Return the (x, y) coordinate for the center point of the cell that contains the specified text.  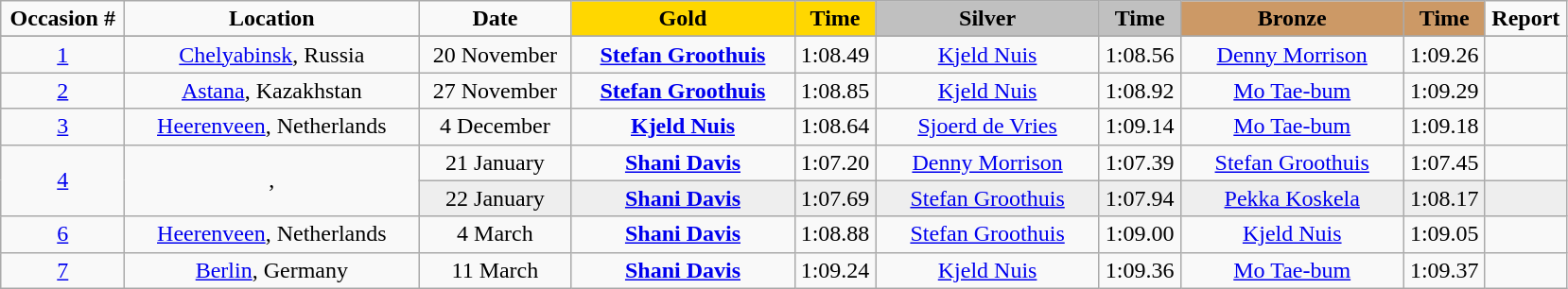
1:09.05 (1444, 234)
Date (496, 19)
1 (62, 55)
1:09.26 (1444, 55)
Berlin, Germany (272, 270)
4 March (496, 234)
1:09.00 (1140, 234)
27 November (496, 91)
2 (62, 91)
11 March (496, 270)
Report (1525, 19)
1:08.64 (835, 127)
1:08.56 (1140, 55)
3 (62, 127)
1:09.14 (1140, 127)
22 January (496, 198)
Astana, Kazakhstan (272, 91)
1:09.24 (835, 270)
1:07.39 (1140, 162)
1:09.37 (1444, 270)
1:07.45 (1444, 162)
Chelyabinsk, Russia (272, 55)
Pekka Koskela (1292, 198)
20 November (496, 55)
Gold (683, 19)
7 (62, 270)
Sjoerd de Vries (987, 127)
1:07.94 (1140, 198)
21 January (496, 162)
4 December (496, 127)
6 (62, 234)
1:07.20 (835, 162)
1:08.92 (1140, 91)
1:09.18 (1444, 127)
1:09.29 (1444, 91)
Location (272, 19)
1:07.69 (835, 198)
, (272, 180)
1:09.36 (1140, 270)
Occasion # (62, 19)
4 (62, 180)
1:08.85 (835, 91)
1:08.88 (835, 234)
Bronze (1292, 19)
1:08.17 (1444, 198)
Silver (987, 19)
1:08.49 (835, 55)
